Return the (x, y) coordinate for the center point of the cell that contains the specified text.  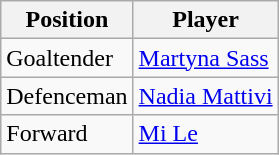
Defenceman (67, 96)
Nadia Mattivi (206, 96)
Player (206, 20)
Position (67, 20)
Goaltender (67, 58)
Martyna Sass (206, 58)
Mi Le (206, 134)
Forward (67, 134)
